Scan for the cell matching the given text and deliver its (X, Y) coordinate at center. 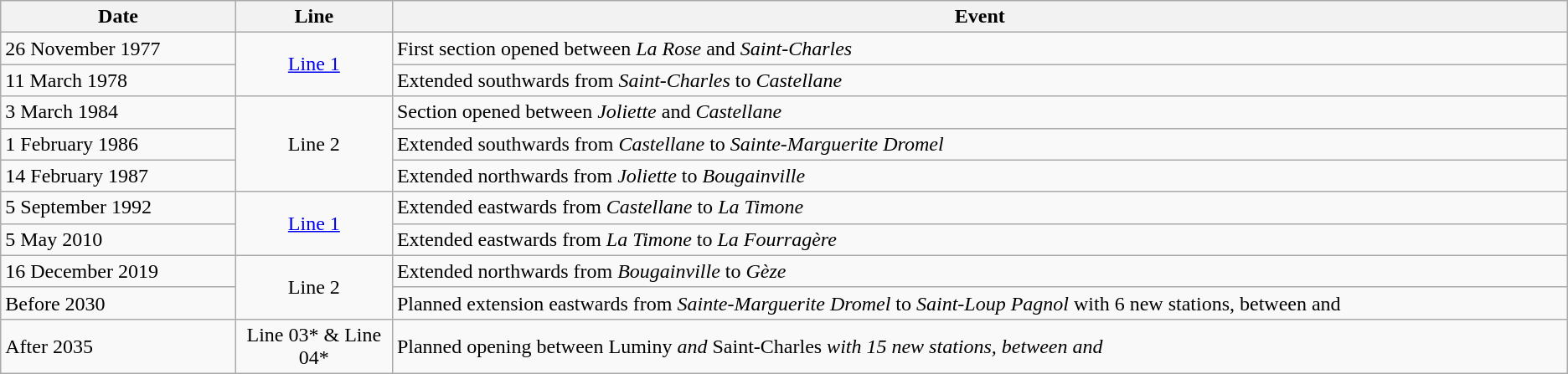
Planned opening between Luminy and Saint-Charles with 15 new stations, between and (980, 346)
1 February 1986 (119, 144)
Extended eastwards from Castellane to La Timone (980, 207)
Date (119, 17)
First section opened between La Rose and Saint-Charles (980, 49)
Extended eastwards from La Timone to La Fourragère (980, 239)
5 September 1992 (119, 207)
Extended southwards from Castellane to Sainte-Marguerite Dromel (980, 144)
Before 2030 (119, 303)
After 2035 (119, 346)
Extended northwards from Bougainville to Gèze (980, 271)
Planned extension eastwards from Sainte-Marguerite Dromel to Saint-Loup Pagnol with 6 new stations, between and (980, 303)
11 March 1978 (119, 80)
Line (313, 17)
Extended northwards from Joliette to Bougainville (980, 176)
Extended southwards from Saint-Charles to Castellane (980, 80)
Line 03* & Line 04* (313, 346)
Section opened between Joliette and Castellane (980, 112)
16 December 2019 (119, 271)
26 November 1977 (119, 49)
Event (980, 17)
3 March 1984 (119, 112)
14 February 1987 (119, 176)
5 May 2010 (119, 239)
